Identify which cell holds the provided text, then report its (x, y) central coordinate. 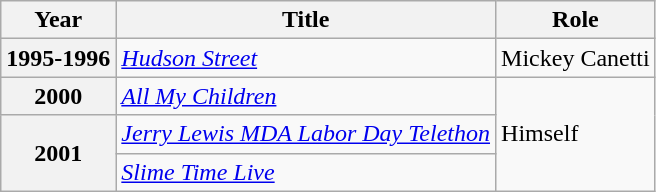
Year (58, 20)
2001 (58, 153)
Title (306, 20)
All My Children (306, 96)
Role (576, 20)
2000 (58, 96)
1995-1996 (58, 58)
Slime Time Live (306, 172)
Mickey Canetti (576, 58)
Jerry Lewis MDA Labor Day Telethon (306, 134)
Hudson Street (306, 58)
Himself (576, 134)
